From the cell containing the given text, extract its center point as [X, Y] coordinate. 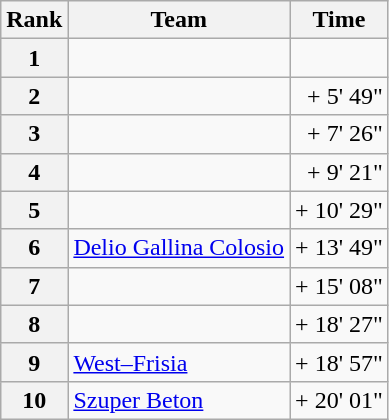
Time [340, 20]
5 [34, 210]
8 [34, 324]
Szuper Beton [179, 400]
Team [179, 20]
3 [34, 134]
10 [34, 400]
9 [34, 362]
+ 5' 49" [340, 96]
Rank [34, 20]
+ 13' 49" [340, 248]
+ 10' 29" [340, 210]
+ 15' 08" [340, 286]
Delio Gallina Colosio [179, 248]
6 [34, 248]
West–Frisia [179, 362]
+ 20' 01" [340, 400]
7 [34, 286]
+ 9' 21" [340, 172]
2 [34, 96]
1 [34, 58]
+ 18' 27" [340, 324]
4 [34, 172]
+ 18' 57" [340, 362]
+ 7' 26" [340, 134]
